Determine the [x, y] coordinate at the center of the cell enclosing the given text.  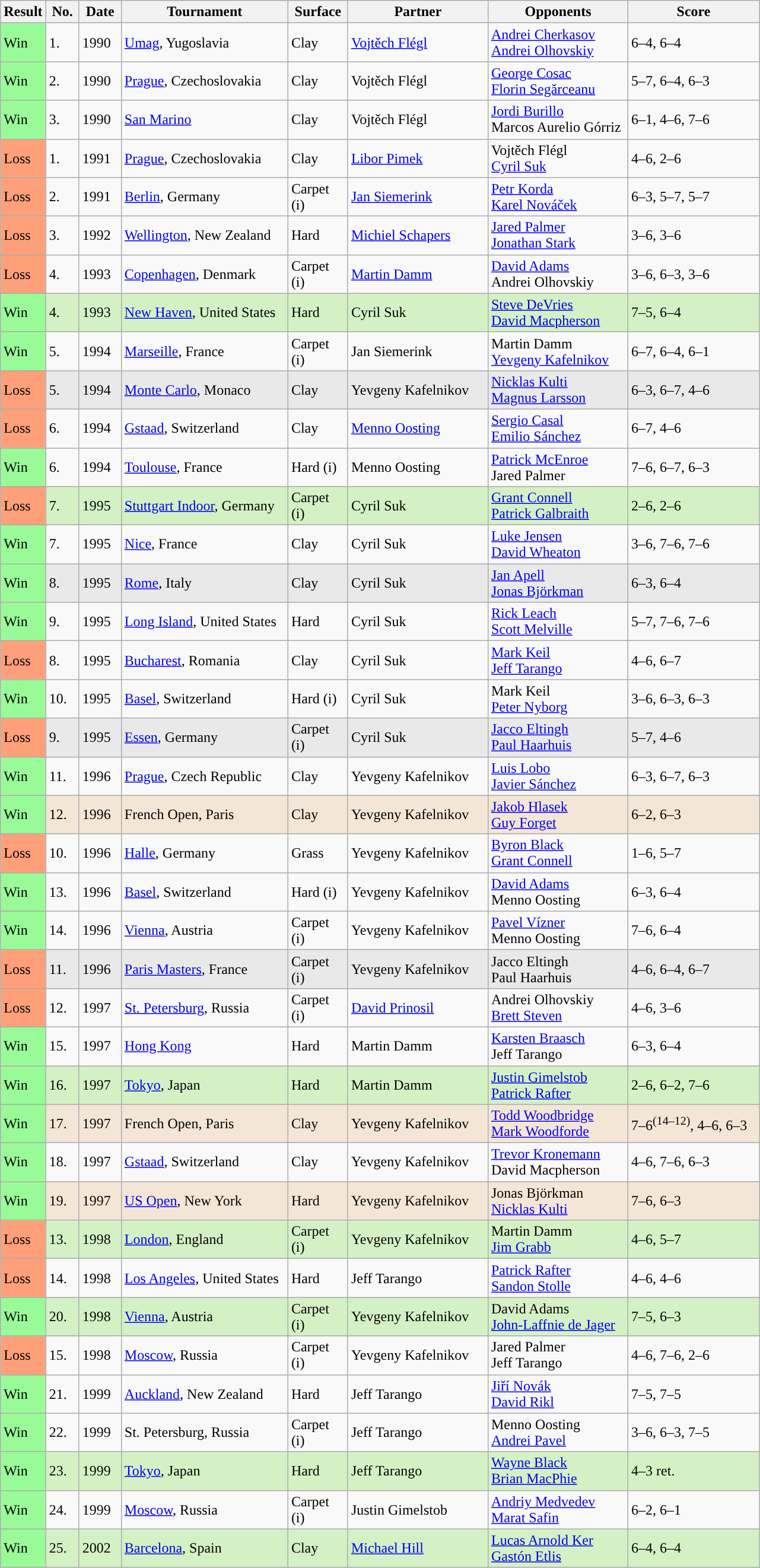
20. [62, 1316]
Sergio Casal Emilio Sánchez [558, 428]
Paris Masters, France [204, 969]
Opponents [558, 12]
2–6, 6–2, 7–6 [694, 1085]
4–3 ret. [694, 1471]
Karsten Braasch Jeff Tarango [558, 1046]
7–5, 7–5 [694, 1394]
Pavel Vízner Menno Oosting [558, 931]
Menno Oosting Andrei Pavel [558, 1433]
5–7, 4–6 [694, 737]
Jiří Novák David Rikl [558, 1394]
Prague, Czech Republic [204, 776]
Jonas Björkman Nicklas Kulti [558, 1201]
Berlin, Germany [204, 197]
21. [62, 1394]
Andrei Olhovskiy Brett Steven [558, 1008]
Auckland, New Zealand [204, 1394]
David Adams Andrei Olhovskiy [558, 274]
Justin Gimelstob [418, 1510]
4–6, 6–4, 6–7 [694, 969]
Stuttgart Indoor, Germany [204, 506]
Byron Black Grant Connell [558, 853]
Partner [418, 12]
18. [62, 1162]
Nicklas Kulti Magnus Larsson [558, 389]
Michiel Schapers [418, 235]
5–7, 7–6, 7–6 [694, 622]
Hong Kong [204, 1046]
1992 [100, 235]
Copenhagen, Denmark [204, 274]
7–6(14–12), 4–6, 6–3 [694, 1124]
Petr Korda Karel Nováček [558, 197]
Rick Leach Scott Melville [558, 622]
Result [23, 12]
Bucharest, Romania [204, 660]
Martin Damm Yevgeny Kafelnikov [558, 351]
Jordi Burillo Marcos Aurelio Górriz [558, 120]
Long Island, United States [204, 622]
Grant Connell Patrick Galbraith [558, 506]
Jan Apell Jonas Björkman [558, 583]
Marseille, France [204, 351]
Tournament [204, 12]
Score [694, 12]
Patrick McEnroe Jared Palmer [558, 466]
Andriy Medvedev Marat Safin [558, 1510]
Mark Keil Jeff Tarango [558, 660]
Lucas Arnold Ker Gastón Etlis [558, 1548]
16. [62, 1085]
19. [62, 1201]
4–6, 2–6 [694, 158]
24. [62, 1510]
London, England [204, 1239]
Jakob Hlasek Guy Forget [558, 814]
23. [62, 1471]
3–6, 6–3, 3–6 [694, 274]
6–1, 4–6, 7–6 [694, 120]
4–6, 6–7 [694, 660]
7–5, 6–3 [694, 1316]
6–3, 6–7, 6–3 [694, 776]
17. [62, 1124]
3–6, 6–3, 6–3 [694, 699]
Andrei Cherkasov Andrei Olhovskiy [558, 43]
Date [100, 12]
6–7, 4–6 [694, 428]
US Open, New York [204, 1201]
Libor Pimek [418, 158]
Jared Palmer Jonathan Stark [558, 235]
4–6, 7–6, 2–6 [694, 1356]
Jared Palmer Jeff Tarango [558, 1356]
Michael Hill [418, 1548]
7–6, 6–3 [694, 1201]
5–7, 6–4, 6–3 [694, 81]
Grass [318, 853]
Patrick Rafter Sandon Stolle [558, 1278]
7–5, 6–4 [694, 312]
1–6, 5–7 [694, 853]
Essen, Germany [204, 737]
David Prinosil [418, 1008]
Toulouse, France [204, 466]
4–6, 5–7 [694, 1239]
2–6, 2–6 [694, 506]
7–6, 6–7, 6–3 [694, 466]
Todd Woodbridge Mark Woodforde [558, 1124]
Umag, Yugoslavia [204, 43]
4–6, 3–6 [694, 1008]
6–2, 6–3 [694, 814]
David Adams Menno Oosting [558, 891]
3–6, 7–6, 7–6 [694, 545]
George Cosac Florin Segărceanu [558, 81]
Trevor Kronemann David Macpherson [558, 1162]
3–6, 3–6 [694, 235]
Justin Gimelstob Patrick Rafter [558, 1085]
Halle, Germany [204, 853]
6–3, 6–7, 4–6 [694, 389]
Los Angeles, United States [204, 1278]
3–6, 6–3, 7–5 [694, 1433]
No. [62, 12]
Wellington, New Zealand [204, 235]
7–6, 6–4 [694, 931]
Nice, France [204, 545]
David Adams John-Laffnie de Jager [558, 1316]
Mark Keil Peter Nyborg [558, 699]
Luke Jensen David Wheaton [558, 545]
6–3, 5–7, 5–7 [694, 197]
Vojtěch Flégl Cyril Suk [558, 158]
22. [62, 1433]
San Marino [204, 120]
Wayne Black Brian MacPhie [558, 1471]
Steve DeVries David Macpherson [558, 312]
25. [62, 1548]
Monte Carlo, Monaco [204, 389]
2002 [100, 1548]
6–2, 6–1 [694, 1510]
Barcelona, Spain [204, 1548]
Surface [318, 12]
New Haven, United States [204, 312]
Luis Lobo Javier Sánchez [558, 776]
Martin Damm Jim Grabb [558, 1239]
4–6, 4–6 [694, 1278]
Rome, Italy [204, 583]
4–6, 7–6, 6–3 [694, 1162]
6–7, 6–4, 6–1 [694, 351]
